Search for the cell housing the specified text and yield its (x, y) center coordinate. 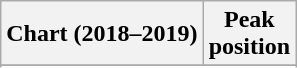
Peakposition (249, 34)
Chart (2018–2019) (102, 34)
